Output the [x, y] coordinate of the center of the cell containing the given text.  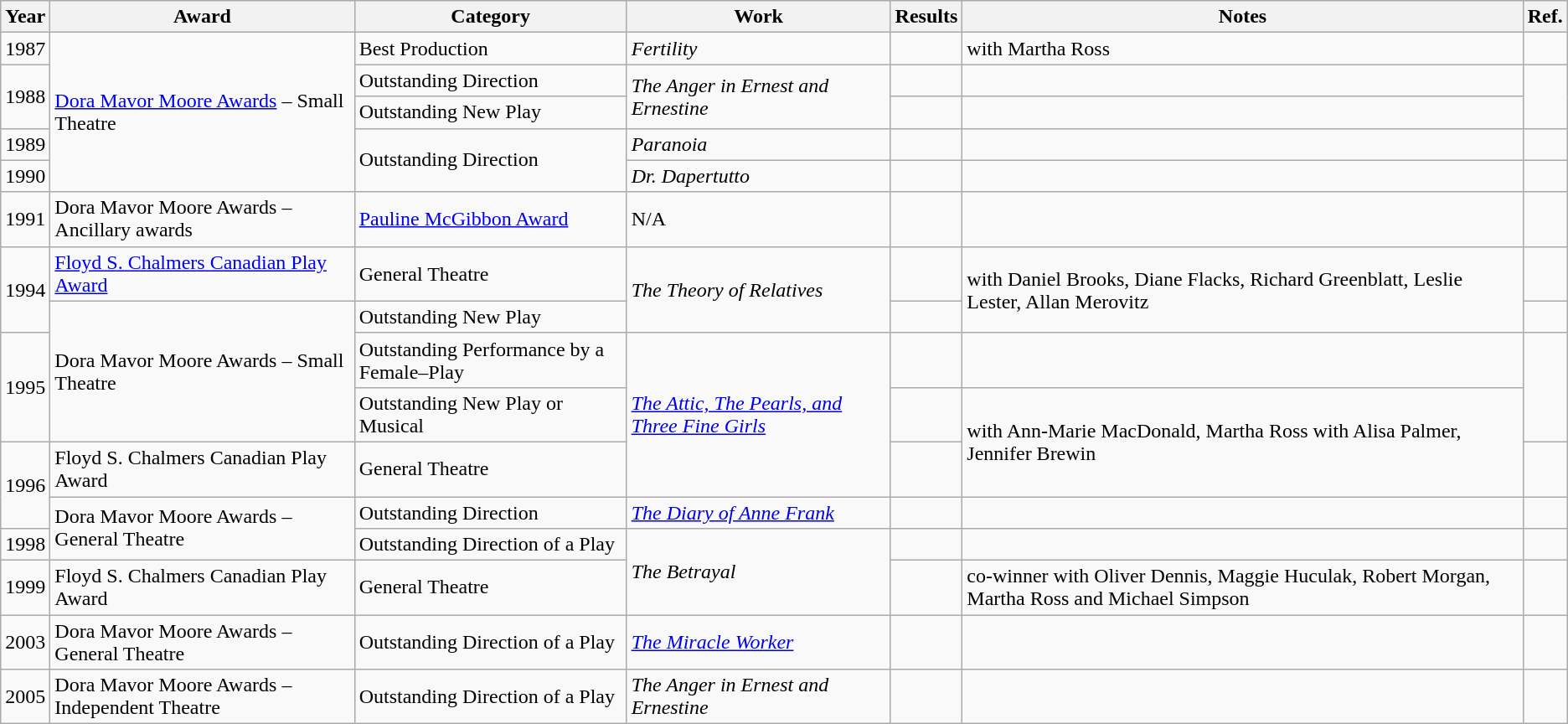
N/A [759, 220]
2003 [25, 642]
Fertility [759, 49]
Ref. [1545, 17]
1988 [25, 96]
1996 [25, 484]
1999 [25, 588]
1998 [25, 545]
Best Production [491, 49]
Award [203, 17]
with Daniel Brooks, Diane Flacks, Richard Greenblatt, Leslie Lester, Allan Merovitz [1243, 290]
Year [25, 17]
1991 [25, 220]
Paranoia [759, 144]
Work [759, 17]
1989 [25, 144]
Results [926, 17]
1987 [25, 49]
The Betrayal [759, 571]
Outstanding Performance by a Female–Play [491, 360]
The Miracle Worker [759, 642]
The Theory of Relatives [759, 290]
Dora Mavor Moore Awards – Independent Theatre [203, 697]
Category [491, 17]
Dr. Dapertutto [759, 176]
Outstanding New Play or Musical [491, 414]
1990 [25, 176]
The Attic, The Pearls, and Three Fine Girls [759, 414]
with Ann-Marie MacDonald, Martha Ross with Alisa Palmer, Jennifer Brewin [1243, 442]
with Martha Ross [1243, 49]
Notes [1243, 17]
Dora Mavor Moore Awards – Ancillary awards [203, 220]
Pauline McGibbon Award [491, 220]
1995 [25, 387]
The Diary of Anne Frank [759, 512]
co-winner with Oliver Dennis, Maggie Huculak, Robert Morgan, Martha Ross and Michael Simpson [1243, 588]
2005 [25, 697]
1994 [25, 290]
